Extract the (X, Y) coordinate from the center of the cell holding the provided text.  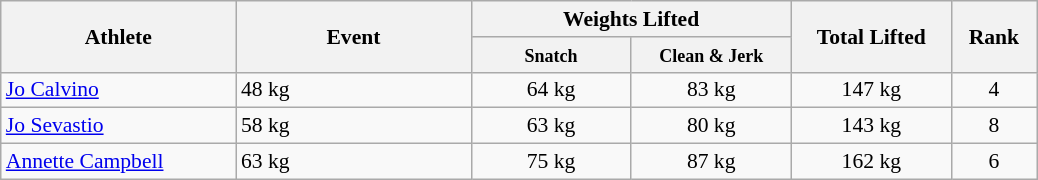
4 (994, 90)
80 kg (711, 126)
Total Lifted (871, 36)
Rank (994, 36)
8 (994, 126)
Event (354, 36)
Weights Lifted (631, 19)
147 kg (871, 90)
58 kg (354, 126)
Athlete (118, 36)
87 kg (711, 162)
162 kg (871, 162)
Jo Sevastio (118, 126)
48 kg (354, 90)
143 kg (871, 126)
Annette Campbell (118, 162)
Clean & Jerk (711, 55)
6 (994, 162)
83 kg (711, 90)
Jo Calvino (118, 90)
Snatch (551, 55)
75 kg (551, 162)
64 kg (551, 90)
